Search for the cell housing the specified text and yield its [X, Y] center coordinate. 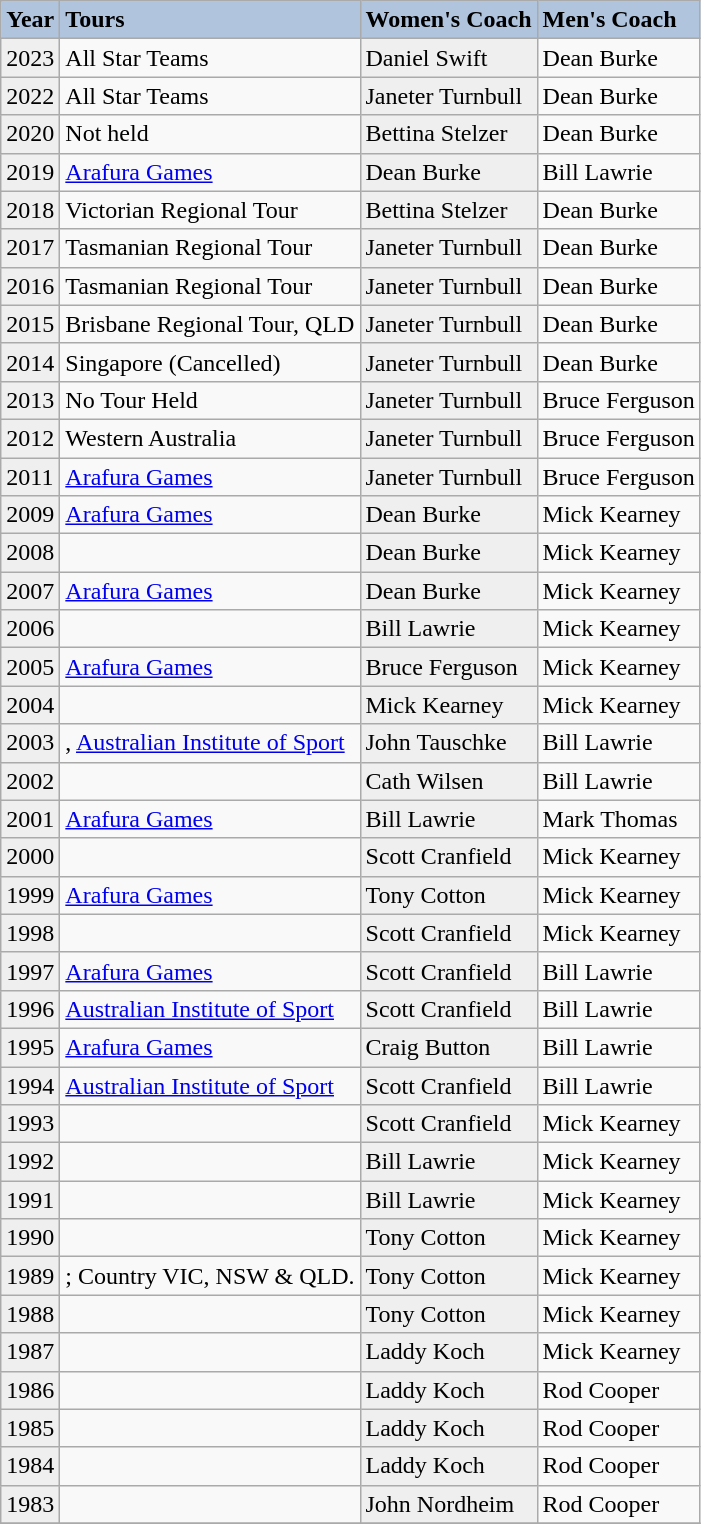
2020 [30, 134]
Mark Thomas [618, 819]
2014 [30, 362]
1993 [30, 1124]
2002 [30, 781]
Women's Coach [448, 20]
1997 [30, 971]
1998 [30, 933]
Craig Button [448, 1047]
Singapore (Cancelled) [210, 362]
2016 [30, 286]
No Tour Held [210, 400]
2009 [30, 515]
Daniel Swift [448, 58]
Tours [210, 20]
Brisbane Regional Tour, QLD [210, 324]
Year [30, 20]
2017 [30, 248]
; Country VIC, NSW & QLD. [210, 1276]
1995 [30, 1047]
2001 [30, 819]
2022 [30, 96]
1984 [30, 1466]
2005 [30, 667]
1990 [30, 1238]
Cath Wilsen [448, 781]
2012 [30, 438]
1994 [30, 1085]
John Tauschke [448, 743]
, Australian Institute of Sport [210, 743]
2004 [30, 705]
John Nordheim [448, 1504]
Western Australia [210, 438]
2023 [30, 58]
Men's Coach [618, 20]
Victorian Regional Tour [210, 210]
Not held [210, 134]
2015 [30, 324]
1986 [30, 1390]
2006 [30, 629]
2019 [30, 172]
2008 [30, 553]
1992 [30, 1162]
1983 [30, 1504]
2007 [30, 591]
1991 [30, 1200]
2003 [30, 743]
1985 [30, 1428]
1988 [30, 1314]
2013 [30, 400]
2011 [30, 477]
1999 [30, 895]
2000 [30, 857]
2018 [30, 210]
1996 [30, 1009]
1987 [30, 1352]
1989 [30, 1276]
